Capture the cell that displays the provided text and extract its (X, Y) central coordinate. 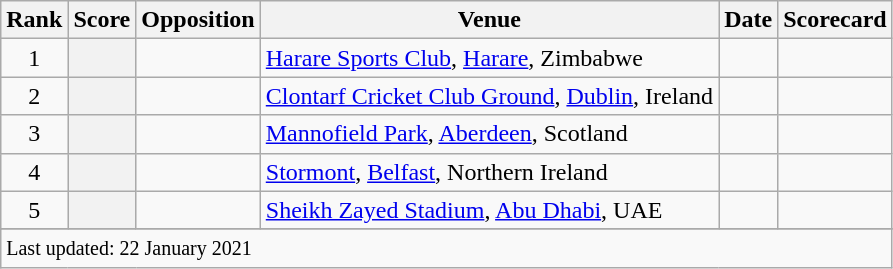
Harare Sports Club, Harare, Zimbabwe (489, 58)
Score (102, 20)
5 (34, 210)
Date (748, 20)
Last updated: 22 January 2021 (446, 248)
Rank (34, 20)
Venue (489, 20)
Clontarf Cricket Club Ground, Dublin, Ireland (489, 96)
Scorecard (836, 20)
Sheikh Zayed Stadium, Abu Dhabi, UAE (489, 210)
4 (34, 172)
Mannofield Park, Aberdeen, Scotland (489, 134)
3 (34, 134)
2 (34, 96)
Opposition (198, 20)
Stormont, Belfast, Northern Ireland (489, 172)
1 (34, 58)
